Extract the (X, Y) coordinate from the center of the cell holding the provided text.  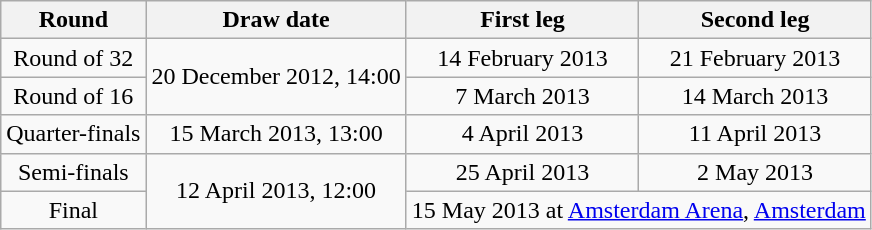
4 April 2013 (522, 134)
7 March 2013 (522, 96)
25 April 2013 (522, 172)
Round of 16 (74, 96)
First leg (522, 20)
12 April 2013, 12:00 (276, 191)
Round of 32 (74, 58)
Quarter-finals (74, 134)
11 April 2013 (756, 134)
Semi-finals (74, 172)
14 March 2013 (756, 96)
Second leg (756, 20)
Final (74, 210)
14 February 2013 (522, 58)
Round (74, 20)
2 May 2013 (756, 172)
Draw date (276, 20)
15 May 2013 at Amsterdam Arena, Amsterdam (638, 210)
15 March 2013, 13:00 (276, 134)
20 December 2012, 14:00 (276, 77)
21 February 2013 (756, 58)
